Output the [x, y] coordinate of the center of the cell containing the given text.  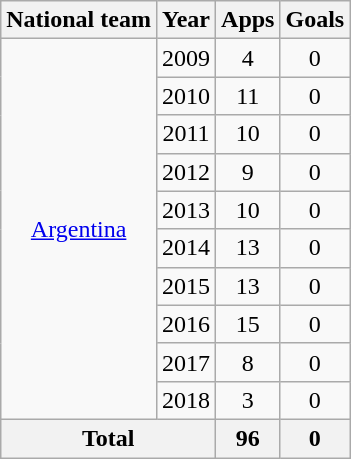
Goals [315, 20]
15 [248, 324]
9 [248, 172]
2016 [186, 324]
11 [248, 96]
Apps [248, 20]
4 [248, 58]
2012 [186, 172]
Year [186, 20]
2017 [186, 362]
2011 [186, 134]
National team [79, 20]
Total [108, 438]
2010 [186, 96]
2013 [186, 210]
96 [248, 438]
2014 [186, 248]
8 [248, 362]
2015 [186, 286]
3 [248, 400]
Argentina [79, 230]
2009 [186, 58]
2018 [186, 400]
